Determine the [X, Y] coordinate at the center of the cell enclosing the given text.  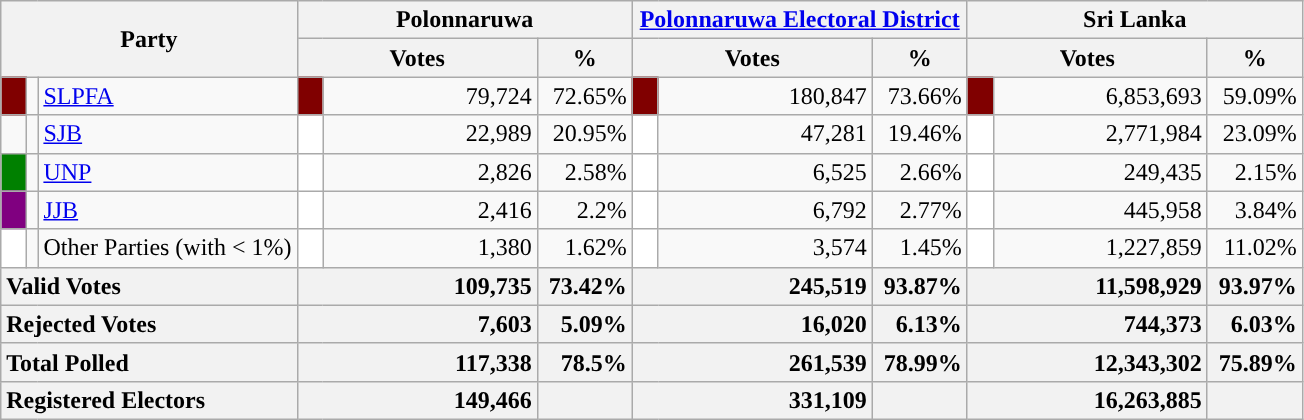
744,373 [1087, 324]
Registered Electors [149, 400]
149,466 [417, 400]
93.87% [920, 286]
2.2% [584, 210]
6,525 [765, 172]
445,958 [1100, 210]
75.89% [1254, 362]
2.15% [1254, 172]
UNP [168, 172]
93.97% [1254, 286]
2,826 [430, 172]
23.09% [1254, 134]
1,227,859 [1100, 248]
Polonnaruwa [464, 20]
19.46% [920, 134]
331,109 [752, 400]
180,847 [765, 96]
245,519 [752, 286]
261,539 [752, 362]
SJB [168, 134]
Sri Lanka [1134, 20]
22,989 [430, 134]
3.84% [1254, 210]
72.65% [584, 96]
Rejected Votes [149, 324]
JJB [168, 210]
59.09% [1254, 96]
6,792 [765, 210]
73.42% [584, 286]
Other Parties (with < 1%) [168, 248]
12,343,302 [1087, 362]
1.62% [584, 248]
2,771,984 [1100, 134]
249,435 [1100, 172]
SLPFA [168, 96]
6,853,693 [1100, 96]
7,603 [417, 324]
11.02% [1254, 248]
117,338 [417, 362]
2.77% [920, 210]
20.95% [584, 134]
2.58% [584, 172]
5.09% [584, 324]
2.66% [920, 172]
78.5% [584, 362]
79,724 [430, 96]
78.99% [920, 362]
Polonnaruwa Electoral District [800, 20]
16,020 [752, 324]
73.66% [920, 96]
2,416 [430, 210]
109,735 [417, 286]
Valid Votes [149, 286]
11,598,929 [1087, 286]
1.45% [920, 248]
1,380 [430, 248]
Total Polled [149, 362]
3,574 [765, 248]
6.13% [920, 324]
16,263,885 [1087, 400]
Party [149, 39]
47,281 [765, 134]
6.03% [1254, 324]
